Return [X, Y] of the center of cell containing provided text 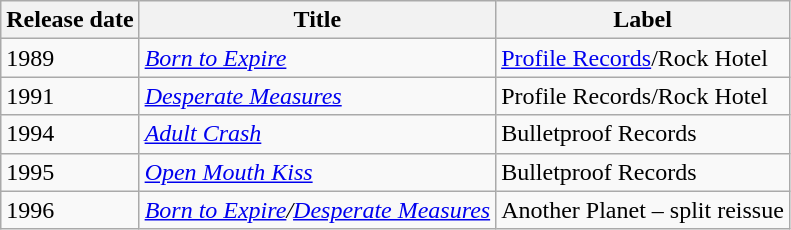
Open Mouth Kiss [318, 172]
Desperate Measures [318, 96]
Release date [70, 20]
Title [318, 20]
Label [643, 20]
Born to Expire/Desperate Measures [318, 210]
1989 [70, 58]
Born to Expire [318, 58]
1995 [70, 172]
1996 [70, 210]
1991 [70, 96]
Another Planet – split reissue [643, 210]
1994 [70, 134]
Adult Crash [318, 134]
